Extract the (x, y) coordinate from the center of the cell holding the provided text.  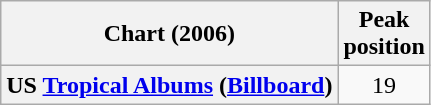
Peakposition (384, 34)
US Tropical Albums (Billboard) (170, 85)
Chart (2006) (170, 34)
19 (384, 85)
